Find where the given text appears and provide that cell's center as [x, y] coordinate. 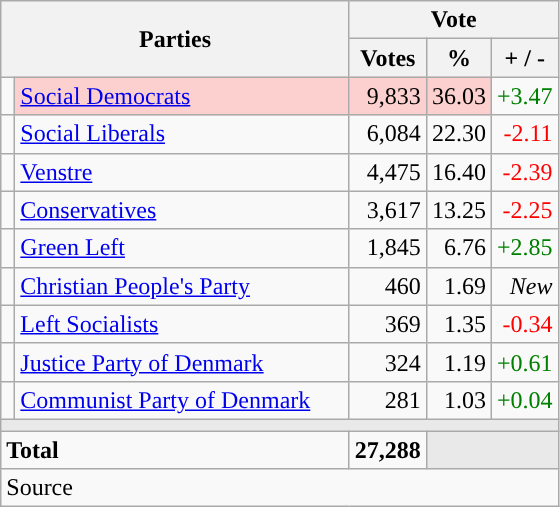
13.25 [458, 210]
369 [388, 324]
+0.61 [524, 362]
460 [388, 286]
-2.25 [524, 210]
Parties [176, 39]
16.40 [458, 172]
Conservatives [182, 210]
Vote [454, 20]
Total [176, 449]
New [524, 286]
27,288 [388, 449]
Votes [388, 58]
+ / - [524, 58]
22.30 [458, 134]
Communist Party of Denmark [182, 400]
1.69 [458, 286]
% [458, 58]
-2.39 [524, 172]
Left Socialists [182, 324]
-2.11 [524, 134]
324 [388, 362]
1.35 [458, 324]
9,833 [388, 96]
Justice Party of Denmark [182, 362]
Christian People's Party [182, 286]
Venstre [182, 172]
1.03 [458, 400]
Source [280, 488]
3,617 [388, 210]
Green Left [182, 248]
+0.04 [524, 400]
281 [388, 400]
+2.85 [524, 248]
Social Democrats [182, 96]
4,475 [388, 172]
1,845 [388, 248]
36.03 [458, 96]
Social Liberals [182, 134]
6,084 [388, 134]
1.19 [458, 362]
-0.34 [524, 324]
+3.47 [524, 96]
6.76 [458, 248]
